Extract the (X, Y) coordinate from the center of the cell holding the provided text.  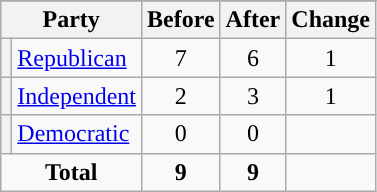
Change (331, 20)
Total (72, 172)
Democratic (77, 134)
Independent (77, 96)
6 (253, 58)
After (253, 20)
7 (180, 58)
2 (180, 96)
Party (72, 20)
3 (253, 96)
Before (180, 20)
Republican (77, 58)
